Return (X, Y) of the center of cell containing provided text 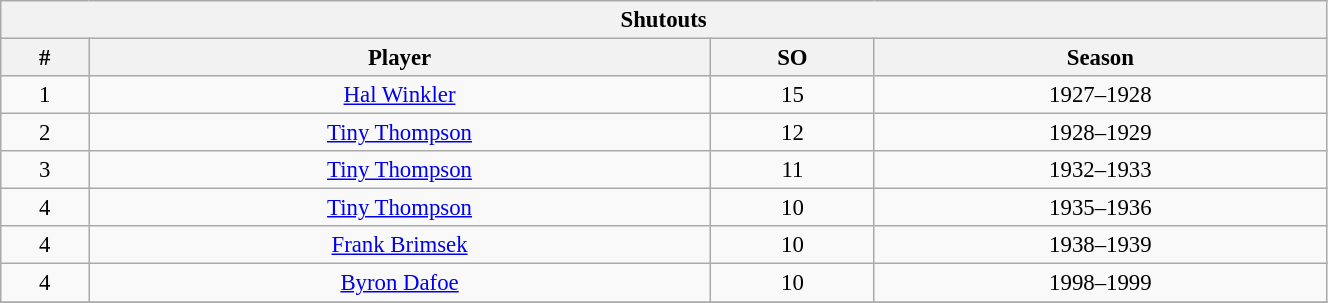
Frank Brimsek (400, 245)
1932–1933 (1100, 170)
1 (45, 95)
Hal Winkler (400, 95)
2 (45, 133)
1928–1929 (1100, 133)
SO (792, 58)
12 (792, 133)
Byron Dafoe (400, 283)
1998–1999 (1100, 283)
3 (45, 170)
1927–1928 (1100, 95)
# (45, 58)
Player (400, 58)
15 (792, 95)
Season (1100, 58)
Shutouts (664, 20)
1935–1936 (1100, 208)
11 (792, 170)
1938–1939 (1100, 245)
